Return (X, Y) of the center of cell containing provided text 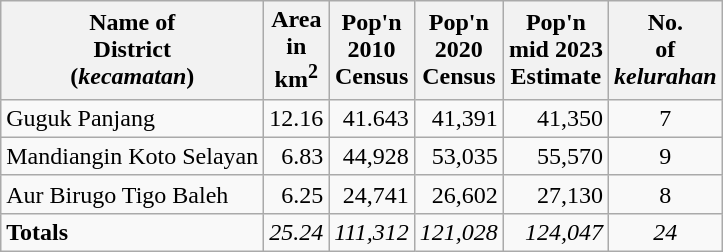
7 (665, 118)
44,928 (372, 156)
Aur Birugo Tigo Baleh (132, 194)
8 (665, 194)
Name of District(kecamatan) (132, 50)
41,350 (556, 118)
26,602 (458, 194)
Area in km2 (296, 50)
Pop'n mid 2023 Estimate (556, 50)
Mandiangin Koto Selayan (132, 156)
Pop'n 2010 Census (372, 50)
No.ofkelurahan (665, 50)
111,312 (372, 232)
41.643 (372, 118)
121,028 (458, 232)
Totals (132, 232)
6.83 (296, 156)
24 (665, 232)
41,391 (458, 118)
27,130 (556, 194)
24,741 (372, 194)
12.16 (296, 118)
124,047 (556, 232)
53,035 (458, 156)
Pop'n 2020 Census (458, 50)
25.24 (296, 232)
Guguk Panjang (132, 118)
9 (665, 156)
55,570 (556, 156)
6.25 (296, 194)
